From the cell containing the given text, extract its center point as [x, y] coordinate. 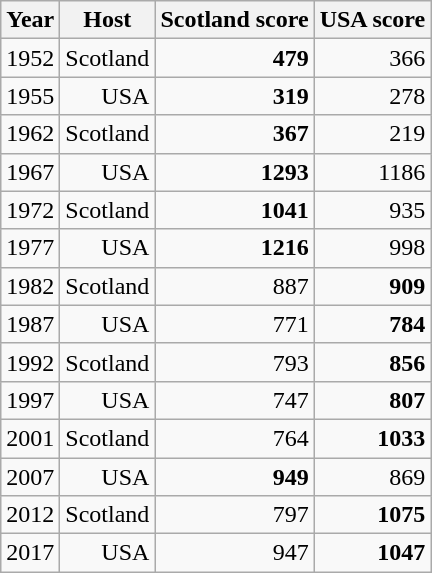
1972 [30, 210]
1293 [234, 172]
1952 [30, 58]
278 [372, 96]
2001 [30, 438]
764 [234, 438]
1967 [30, 172]
Year [30, 20]
1075 [372, 515]
Scotland score [234, 20]
1992 [30, 362]
909 [372, 286]
1962 [30, 134]
797 [234, 515]
1987 [30, 324]
949 [234, 477]
1216 [234, 248]
1033 [372, 438]
771 [234, 324]
856 [372, 362]
998 [372, 248]
1977 [30, 248]
367 [234, 134]
479 [234, 58]
2012 [30, 515]
1186 [372, 172]
219 [372, 134]
1997 [30, 400]
807 [372, 400]
1955 [30, 96]
947 [234, 553]
366 [372, 58]
1041 [234, 210]
887 [234, 286]
793 [234, 362]
Host [108, 20]
1047 [372, 553]
2017 [30, 553]
2007 [30, 477]
747 [234, 400]
784 [372, 324]
935 [372, 210]
869 [372, 477]
1982 [30, 286]
319 [234, 96]
USA score [372, 20]
